Return the [X, Y] coordinate for the center point of the cell that contains the specified text.  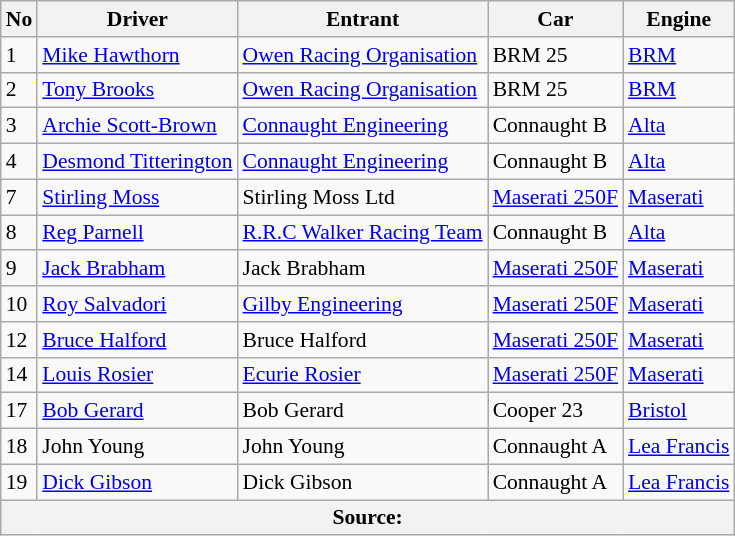
Mike Hawthorn [137, 55]
Engine [678, 19]
2 [20, 90]
Driver [137, 19]
Roy Salvadori [137, 304]
7 [20, 197]
Stirling Moss Ltd [362, 197]
8 [20, 233]
Ecurie Rosier [362, 375]
Source: [368, 518]
12 [20, 340]
Desmond Titterington [137, 162]
Bristol [678, 411]
14 [20, 375]
18 [20, 447]
Stirling Moss [137, 197]
Entrant [362, 19]
10 [20, 304]
Louis Rosier [137, 375]
Reg Parnell [137, 233]
19 [20, 482]
1 [20, 55]
Cooper 23 [556, 411]
No [20, 19]
9 [20, 269]
17 [20, 411]
Archie Scott-Brown [137, 126]
3 [20, 126]
4 [20, 162]
Car [556, 19]
Tony Brooks [137, 90]
R.R.C Walker Racing Team [362, 233]
Gilby Engineering [362, 304]
